Return (x, y) of the center of cell containing provided text 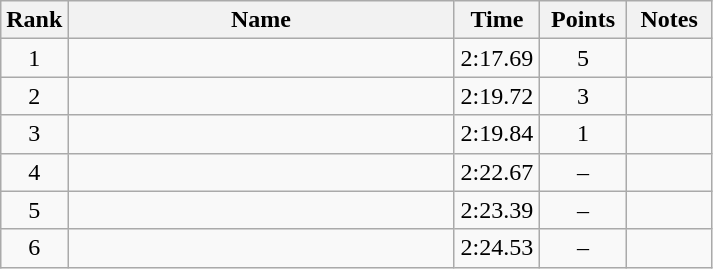
2:17.69 (497, 58)
Rank (34, 20)
4 (34, 172)
2:24.53 (497, 248)
2:22.67 (497, 172)
Name (261, 20)
2:23.39 (497, 210)
6 (34, 248)
Time (497, 20)
2:19.84 (497, 134)
Notes (669, 20)
Points (583, 20)
2:19.72 (497, 96)
2 (34, 96)
